Detect which cell encompasses the target text, then output its [X, Y] center coordinate. 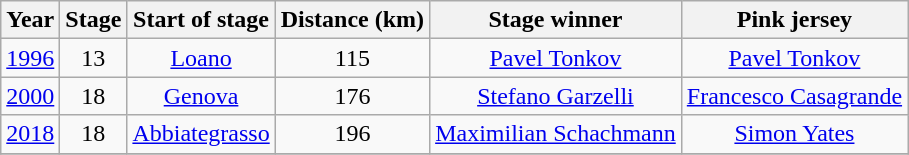
Year [30, 20]
Stage [94, 20]
Distance (km) [352, 20]
Abbiategrasso [201, 134]
2018 [30, 134]
Genova [201, 96]
Stefano Garzelli [556, 96]
13 [94, 58]
1996 [30, 58]
Stage winner [556, 20]
196 [352, 134]
Pink jersey [794, 20]
Start of stage [201, 20]
2000 [30, 96]
Loano [201, 58]
115 [352, 58]
176 [352, 96]
Simon Yates [794, 134]
Francesco Casagrande [794, 96]
Maximilian Schachmann [556, 134]
